Provide the [X, Y] coordinate of the cell's center where the given text is located.  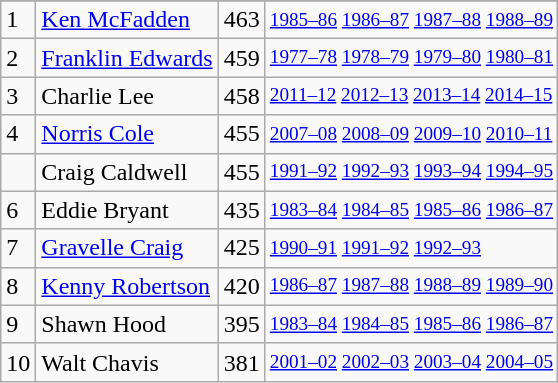
1990–91 1991–92 1992–93 [411, 248]
9 [18, 324]
Franklin Edwards [127, 58]
1985–86 1986–87 1987–88 1988–89 [411, 20]
Norris Cole [127, 134]
Gravelle Craig [127, 248]
435 [242, 210]
1977–78 1978–79 1979–80 1980–81 [411, 58]
3 [18, 96]
420 [242, 286]
Walt Chavis [127, 362]
Kenny Robertson [127, 286]
459 [242, 58]
8 [18, 286]
Craig Caldwell [127, 172]
2007–08 2008–09 2009–10 2010–11 [411, 134]
458 [242, 96]
395 [242, 324]
Charlie Lee [127, 96]
10 [18, 362]
Eddie Bryant [127, 210]
425 [242, 248]
2 [18, 58]
Shawn Hood [127, 324]
4 [18, 134]
381 [242, 362]
1991–92 1992–93 1993–94 1994–95 [411, 172]
2011–12 2012–13 2013–14 2014–15 [411, 96]
463 [242, 20]
2001–02 2002–03 2003–04 2004–05 [411, 362]
1986–87 1987–88 1988–89 1989–90 [411, 286]
Ken McFadden [127, 20]
7 [18, 248]
1 [18, 20]
6 [18, 210]
